Output the [x, y] coordinate of the center of the cell containing the given text.  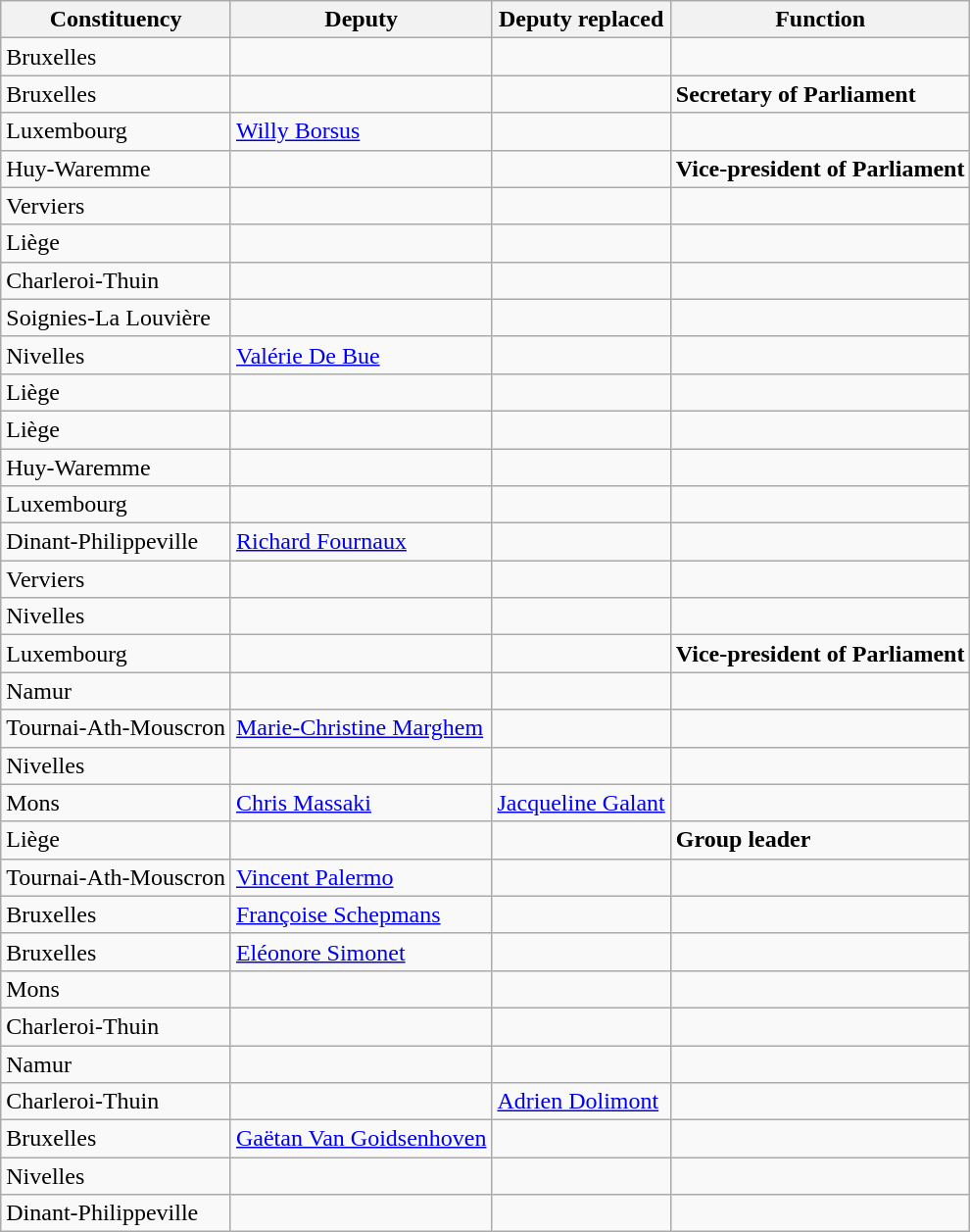
Chris Massaki [361, 803]
Deputy [361, 20]
Françoise Schepmans [361, 914]
Function [820, 20]
Secretary of Parliament [820, 94]
Soignies-La Louvière [116, 318]
Constituency [116, 20]
Adrien Dolimont [581, 1102]
Group leader [820, 840]
Valérie De Bue [361, 355]
Willy Borsus [361, 131]
Deputy replaced [581, 20]
Eléonore Simonet [361, 952]
Gaëtan Van Goidsenhoven [361, 1139]
Vincent Palermo [361, 877]
Jacqueline Galant [581, 803]
Richard Fournaux [361, 542]
Marie-Christine Marghem [361, 728]
